Capture the cell that displays the provided text and extract its (X, Y) central coordinate. 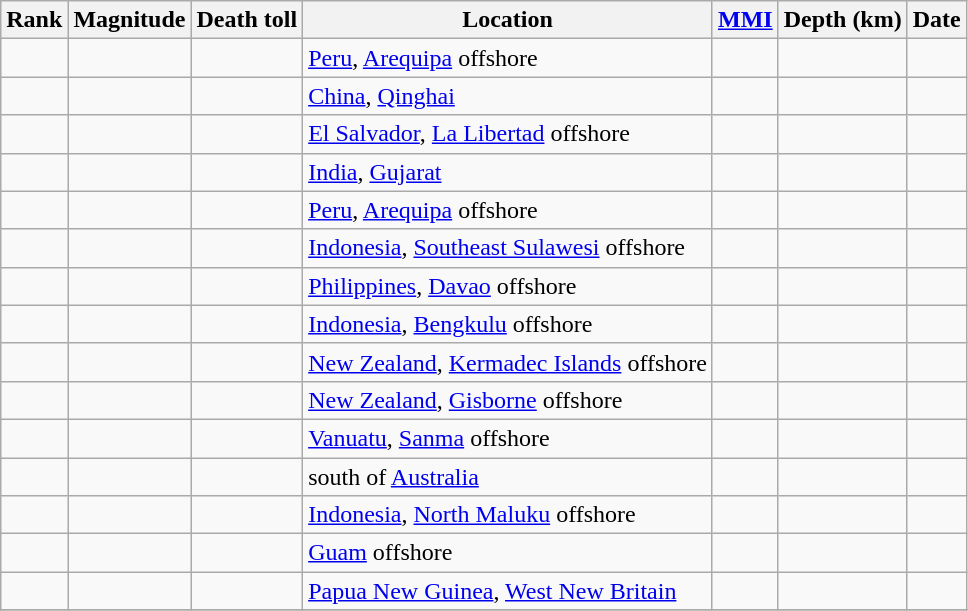
Death toll (247, 20)
Date (936, 20)
Magnitude (130, 20)
Philippines, Davao offshore (508, 286)
India, Gujarat (508, 172)
El Salvador, La Libertad offshore (508, 134)
Indonesia, Southeast Sulawesi offshore (508, 248)
Guam offshore (508, 553)
Location (508, 20)
Depth (km) (842, 20)
Indonesia, Bengkulu offshore (508, 324)
MMI (745, 20)
Indonesia, North Maluku offshore (508, 515)
Vanuatu, Sanma offshore (508, 438)
south of Australia (508, 477)
New Zealand, Gisborne offshore (508, 400)
China, Qinghai (508, 96)
Papua New Guinea, West New Britain (508, 591)
New Zealand, Kermadec Islands offshore (508, 362)
Rank (34, 20)
